Locate the cell with the specified text and output its (x, y) center coordinate. 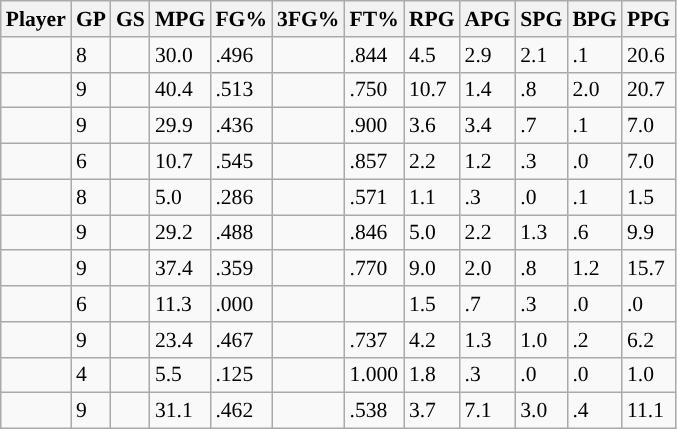
30.0 (180, 55)
1.1 (432, 197)
15.7 (648, 269)
31.1 (180, 411)
Player (36, 19)
3FG% (308, 19)
SPG (541, 19)
.513 (241, 90)
23.4 (180, 340)
.844 (374, 55)
29.2 (180, 233)
GS (130, 19)
.750 (374, 90)
3.4 (488, 126)
6.2 (648, 340)
.900 (374, 126)
2.1 (541, 55)
.6 (594, 233)
.467 (241, 340)
.538 (374, 411)
GP (91, 19)
1.4 (488, 90)
37.4 (180, 269)
3.0 (541, 411)
5.5 (180, 375)
4.5 (432, 55)
.857 (374, 162)
11.3 (180, 304)
11.1 (648, 411)
.2 (594, 340)
.359 (241, 269)
9.9 (648, 233)
FG% (241, 19)
1.000 (374, 375)
.496 (241, 55)
.571 (374, 197)
.286 (241, 197)
2.9 (488, 55)
4 (91, 375)
1.8 (432, 375)
.545 (241, 162)
.125 (241, 375)
MPG (180, 19)
.4 (594, 411)
3.7 (432, 411)
APG (488, 19)
.000 (241, 304)
9.0 (432, 269)
.770 (374, 269)
20.6 (648, 55)
FT% (374, 19)
BPG (594, 19)
3.6 (432, 126)
7.1 (488, 411)
4.2 (432, 340)
.488 (241, 233)
.436 (241, 126)
RPG (432, 19)
.846 (374, 233)
.737 (374, 340)
20.7 (648, 90)
29.9 (180, 126)
PPG (648, 19)
.462 (241, 411)
40.4 (180, 90)
